Find where the given text appears and provide that cell's center as (x, y) coordinate. 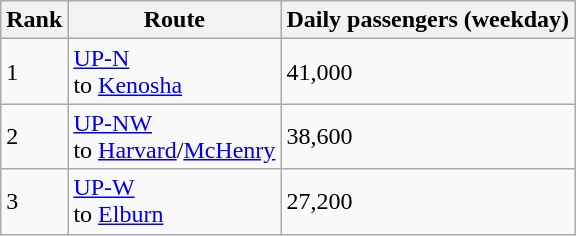
Rank (34, 20)
2 (34, 136)
27,200 (428, 202)
UP-Nto Kenosha (174, 72)
UP-Wto Elburn (174, 202)
41,000 (428, 72)
3 (34, 202)
Daily passengers (weekday) (428, 20)
UP-NWto Harvard/McHenry (174, 136)
Route (174, 20)
38,600 (428, 136)
1 (34, 72)
